Extract the (X, Y) coordinate from the center of the cell holding the provided text.  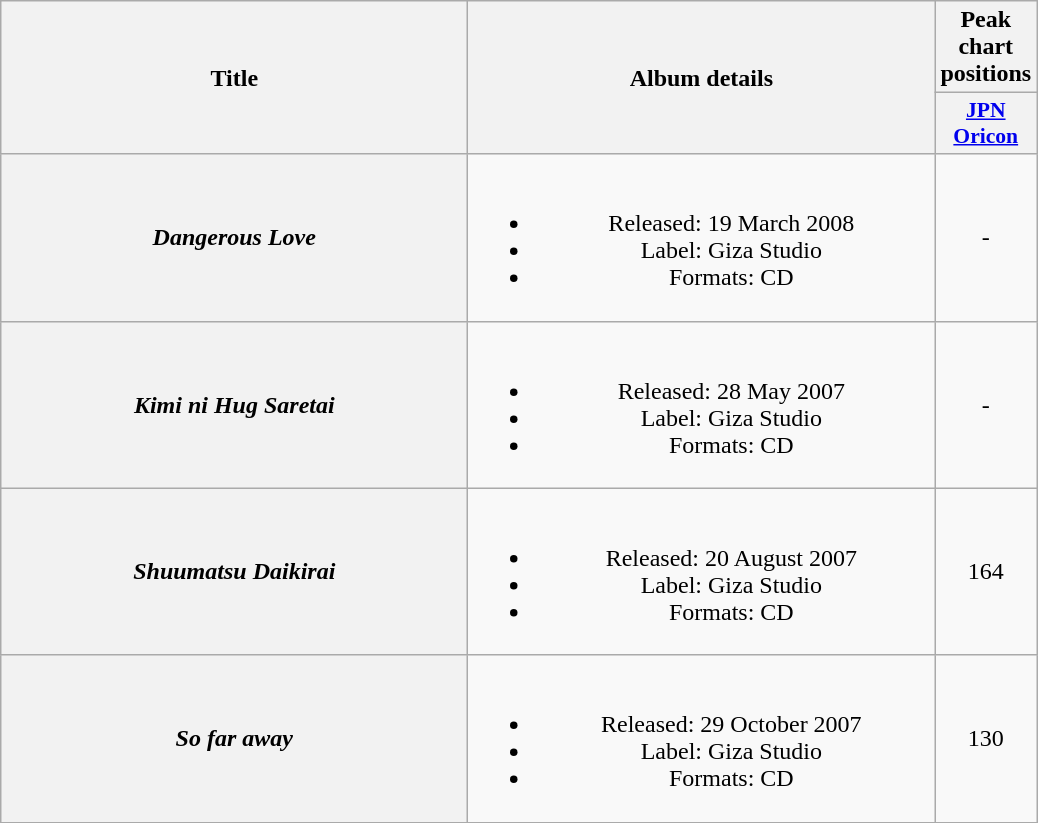
Kimi ni Hug Saretai (234, 404)
Peakchartpositions (986, 47)
130 (986, 738)
Released: 29 October 2007Label: Giza StudioFormats: CD (702, 738)
So far away (234, 738)
Released: 28 May 2007Label: Giza StudioFormats: CD (702, 404)
Released: 20 August 2007Label: Giza StudioFormats: CD (702, 572)
Title (234, 78)
JPNOricon (986, 124)
164 (986, 572)
Shuumatsu Daikirai (234, 572)
Released: 19 March 2008Label: Giza StudioFormats: CD (702, 238)
Album details (702, 78)
Dangerous Love (234, 238)
